For the text-containing cell, return its midpoint in (X, Y) coordinate format. 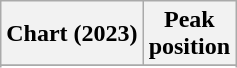
Peakposition (189, 34)
Chart (2023) (72, 34)
